Capture the cell that displays the provided text and extract its (X, Y) central coordinate. 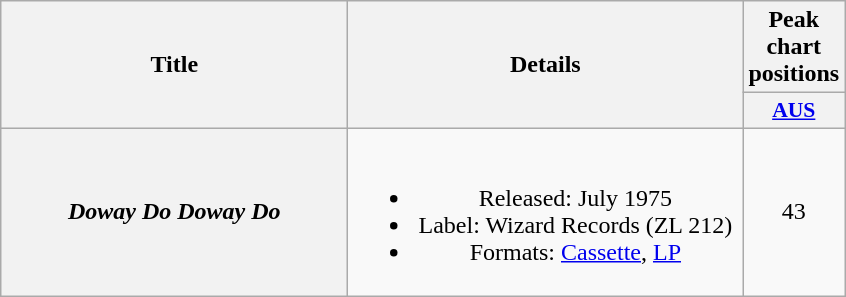
Released: July 1975Label: Wizard Records (ZL 212)Formats: Cassette, LP (546, 212)
AUS (794, 111)
Doway Do Doway Do (174, 212)
Peak chart positions (794, 47)
43 (794, 212)
Details (546, 65)
Title (174, 65)
